Pinpoint the cell where the given text exists, returning its (x, y) midpoint coordinate. 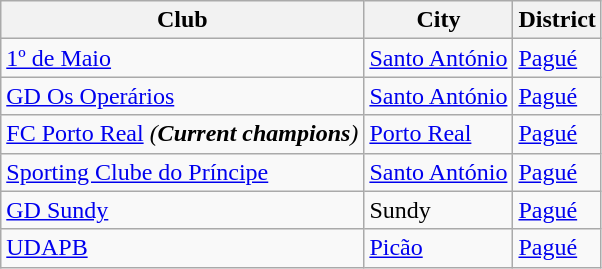
GD Sundy (182, 210)
UDAPB (182, 248)
1º de Maio (182, 58)
Sporting Clube do Príncipe (182, 172)
Club (182, 20)
City (438, 20)
Sundy (438, 210)
GD Os Operários (182, 96)
Picão (438, 248)
FC Porto Real (Current champions) (182, 134)
Porto Real (438, 134)
District (557, 20)
